Pinpoint the cell where the given text exists, returning its (X, Y) midpoint coordinate. 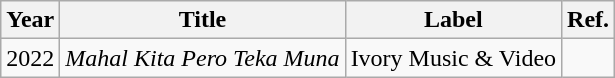
Title (202, 20)
Ivory Music & Video (453, 58)
Mahal Kita Pero Teka Muna (202, 58)
Ref. (588, 20)
Label (453, 20)
Year (30, 20)
2022 (30, 58)
